Determine the (x, y) coordinate at the center of the cell enclosing the given text.  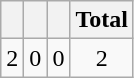
Total (102, 20)
